Locate the cell with the specified text and output its (x, y) center coordinate. 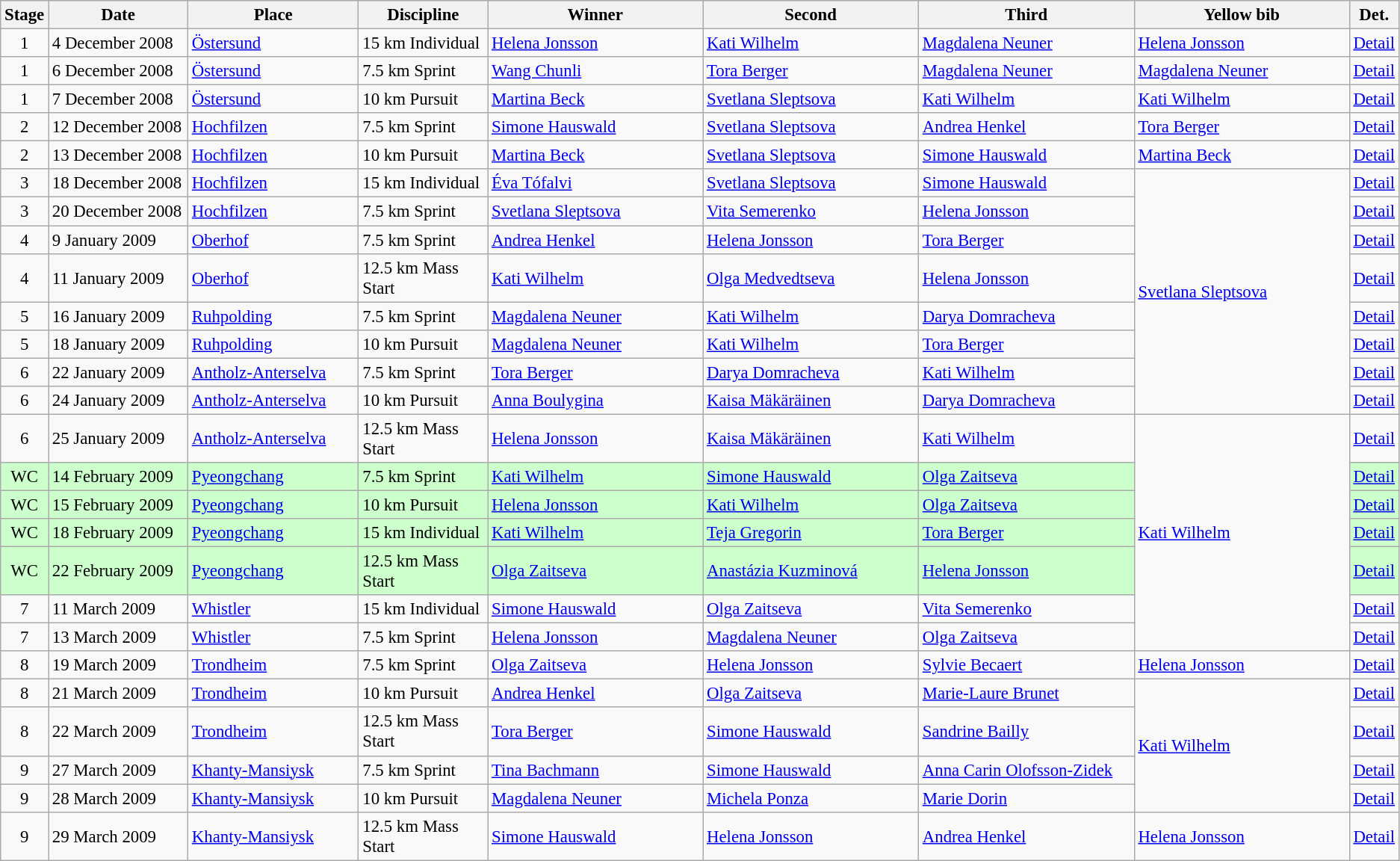
28 March 2009 (118, 798)
13 December 2008 (118, 155)
Det. (1374, 15)
Winner (595, 15)
11 January 2009 (118, 278)
25 January 2009 (118, 438)
15 February 2009 (118, 504)
11 March 2009 (118, 609)
Marie Dorin (1026, 798)
13 March 2009 (118, 638)
4 December 2008 (118, 43)
Date (118, 15)
21 March 2009 (118, 694)
Third (1026, 15)
22 February 2009 (118, 571)
24 January 2009 (118, 401)
12 December 2008 (118, 127)
14 February 2009 (118, 477)
19 March 2009 (118, 665)
9 January 2009 (118, 240)
Second (811, 15)
Yellow bib (1242, 15)
Sylvie Becaert (1026, 665)
Stage (25, 15)
18 December 2008 (118, 183)
Marie-Laure Brunet (1026, 694)
Michela Ponza (811, 798)
18 February 2009 (118, 533)
Sandrine Bailly (1026, 732)
16 January 2009 (118, 316)
7 December 2008 (118, 99)
Wang Chunli (595, 71)
Anastázia Kuzminová (811, 571)
18 January 2009 (118, 344)
22 January 2009 (118, 372)
22 March 2009 (118, 732)
Teja Gregorin (811, 533)
Tina Bachmann (595, 770)
6 December 2008 (118, 71)
29 March 2009 (118, 836)
Olga Medvedtseva (811, 278)
Anna Carin Olofsson-Zidek (1026, 770)
Éva Tófalvi (595, 183)
Place (273, 15)
Discipline (423, 15)
20 December 2008 (118, 212)
Anna Boulygina (595, 401)
27 March 2009 (118, 770)
